Provide the [X, Y] coordinate of the cell's center where the given text is located.  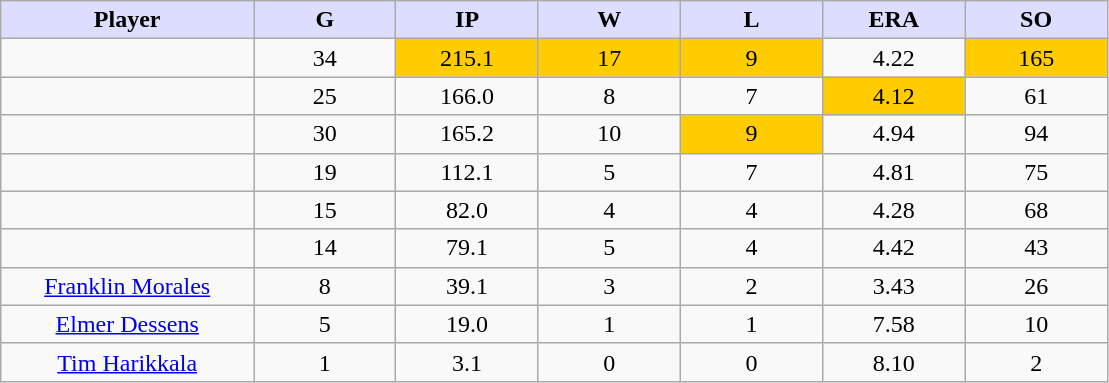
7.58 [894, 324]
4.28 [894, 210]
SO [1036, 20]
68 [1036, 210]
94 [1036, 134]
165.2 [467, 134]
166.0 [467, 96]
Elmer Dessens [128, 324]
75 [1036, 172]
Tim Harikkala [128, 362]
4.81 [894, 172]
Player [128, 20]
8.10 [894, 362]
112.1 [467, 172]
43 [1036, 248]
L [751, 20]
39.1 [467, 286]
3.1 [467, 362]
4.12 [894, 96]
IP [467, 20]
4.42 [894, 248]
61 [1036, 96]
ERA [894, 20]
3 [609, 286]
79.1 [467, 248]
4.22 [894, 58]
34 [325, 58]
26 [1036, 286]
19.0 [467, 324]
15 [325, 210]
4.94 [894, 134]
19 [325, 172]
165 [1036, 58]
Franklin Morales [128, 286]
W [609, 20]
30 [325, 134]
215.1 [467, 58]
82.0 [467, 210]
14 [325, 248]
G [325, 20]
3.43 [894, 286]
25 [325, 96]
17 [609, 58]
